Output the [x, y] coordinate of the center of the cell containing the given text.  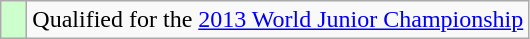
Qualified for the 2013 World Junior Championship [278, 20]
